Pinpoint the cell where the given text exists, returning its (X, Y) midpoint coordinate. 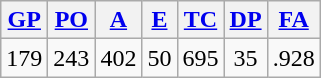
402 (118, 58)
35 (246, 58)
A (118, 20)
179 (24, 58)
GP (24, 20)
FA (294, 20)
.928 (294, 58)
DP (246, 20)
PO (72, 20)
50 (160, 58)
TC (200, 20)
695 (200, 58)
E (160, 20)
243 (72, 58)
